Pinpoint the cell where the given text exists, returning its (X, Y) midpoint coordinate. 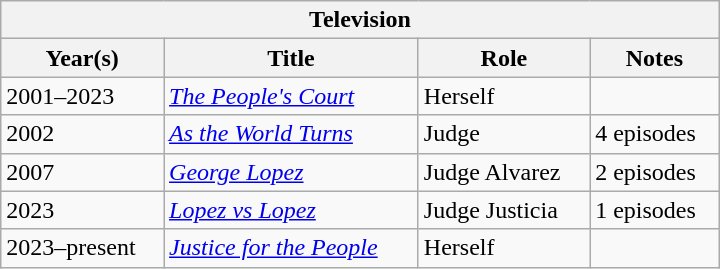
Justice for the People (292, 248)
Notes (655, 58)
George Lopez (292, 172)
Judge Justicia (504, 210)
2002 (82, 134)
4 episodes (655, 134)
Year(s) (82, 58)
Television (360, 20)
As the World Turns (292, 134)
1 episodes (655, 210)
2007 (82, 172)
2 episodes (655, 172)
Title (292, 58)
2023–present (82, 248)
Lopez vs Lopez (292, 210)
Judge Alvarez (504, 172)
Role (504, 58)
Judge (504, 134)
2001–2023 (82, 96)
The People's Court (292, 96)
2023 (82, 210)
